For the text-containing cell, return its midpoint in [X, Y] coordinate format. 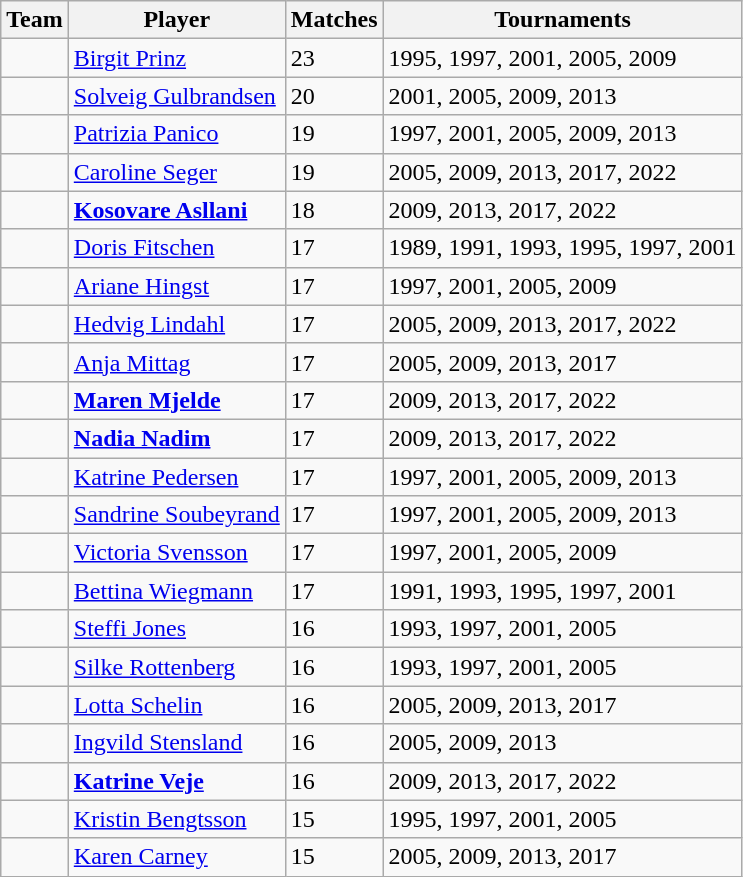
Hedvig Lindahl [176, 324]
Ariane Hingst [176, 286]
Patrizia Panico [176, 134]
Nadia Nadim [176, 438]
Bettina Wiegmann [176, 591]
Karen Carney [176, 857]
Caroline Seger [176, 172]
Team [35, 20]
Anja Mittag [176, 362]
Sandrine Soubeyrand [176, 515]
20 [334, 96]
1995, 1997, 2001, 2005, 2009 [562, 58]
1991, 1993, 1995, 1997, 2001 [562, 591]
Maren Mjelde [176, 400]
23 [334, 58]
Doris Fitschen [176, 248]
18 [334, 210]
1989, 1991, 1993, 1995, 1997, 2001 [562, 248]
Tournaments [562, 20]
Kosovare Asllani [176, 210]
Birgit Prinz [176, 58]
Katrine Veje [176, 781]
Silke Rottenberg [176, 667]
Matches [334, 20]
2001, 2005, 2009, 2013 [562, 96]
Player [176, 20]
Victoria Svensson [176, 553]
Steffi Jones [176, 629]
2005, 2009, 2013 [562, 743]
1995, 1997, 2001, 2005 [562, 819]
Solveig Gulbrandsen [176, 96]
Ingvild Stensland [176, 743]
Kristin Bengtsson [176, 819]
Katrine Pedersen [176, 477]
Lotta Schelin [176, 705]
